From the cell containing the given text, extract its center point as [X, Y] coordinate. 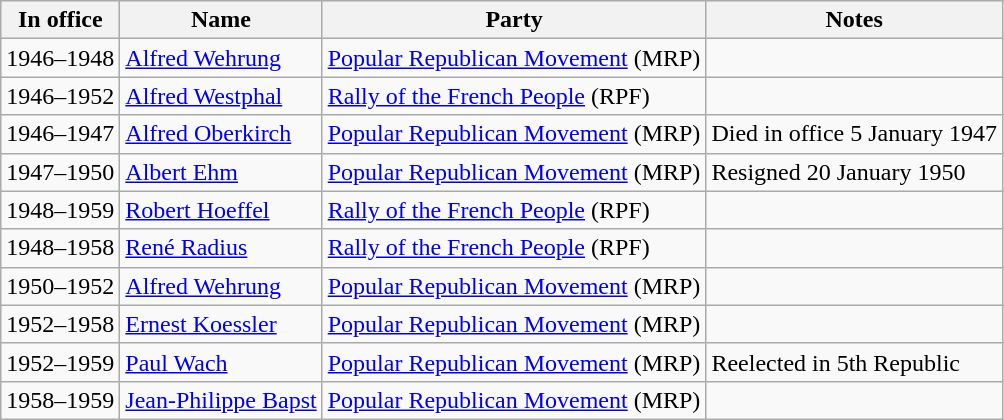
Jean-Philippe Bapst [221, 400]
Alfred Oberkirch [221, 134]
1946–1952 [60, 96]
Albert Ehm [221, 172]
1950–1952 [60, 286]
1948–1958 [60, 248]
Party [514, 20]
1946–1947 [60, 134]
Ernest Koessler [221, 324]
Notes [854, 20]
1958–1959 [60, 400]
Resigned 20 January 1950 [854, 172]
Name [221, 20]
René Radius [221, 248]
Died in office 5 January 1947 [854, 134]
1952–1958 [60, 324]
1948–1959 [60, 210]
Alfred Westphal [221, 96]
1947–1950 [60, 172]
Reelected in 5th Republic [854, 362]
In office [60, 20]
1952–1959 [60, 362]
Paul Wach [221, 362]
1946–1948 [60, 58]
Robert Hoeffel [221, 210]
